Find where the given text appears and provide that cell's center as (X, Y) coordinate. 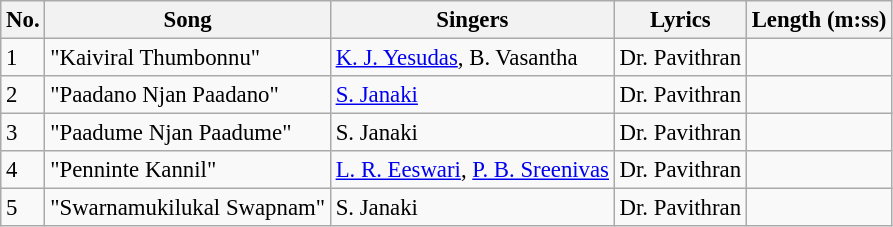
Lyrics (680, 20)
No. (23, 20)
5 (23, 208)
"Penninte Kannil" (188, 170)
K. J. Yesudas, B. Vasantha (472, 58)
2 (23, 95)
Song (188, 20)
"Paadano Njan Paadano" (188, 95)
Singers (472, 20)
4 (23, 170)
"Swarnamukilukal Swapnam" (188, 208)
3 (23, 133)
L. R. Eeswari, P. B. Sreenivas (472, 170)
Length (m:ss) (818, 20)
"Paadume Njan Paadume" (188, 133)
1 (23, 58)
"Kaiviral Thumbonnu" (188, 58)
